From the cell containing the given text, extract its center point as [x, y] coordinate. 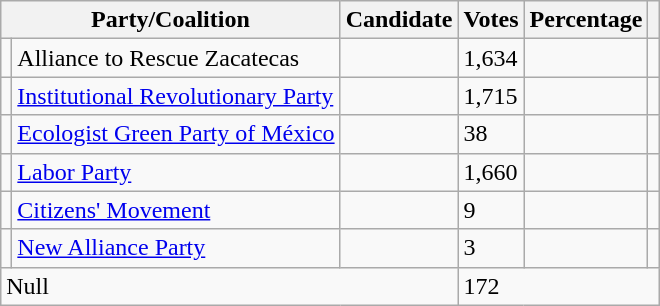
1,634 [491, 58]
Party/Coalition [170, 20]
Ecologist Green Party of México [176, 134]
Citizens' Movement [176, 210]
Votes [491, 20]
Alliance to Rescue Zacatecas [176, 58]
Null [230, 286]
Institutional Revolutionary Party [176, 96]
172 [558, 286]
3 [491, 248]
1,715 [491, 96]
Labor Party [176, 172]
9 [491, 210]
Percentage [586, 20]
1,660 [491, 172]
New Alliance Party [176, 248]
Candidate [399, 20]
38 [491, 134]
